Return [X, Y] of the center of cell containing provided text 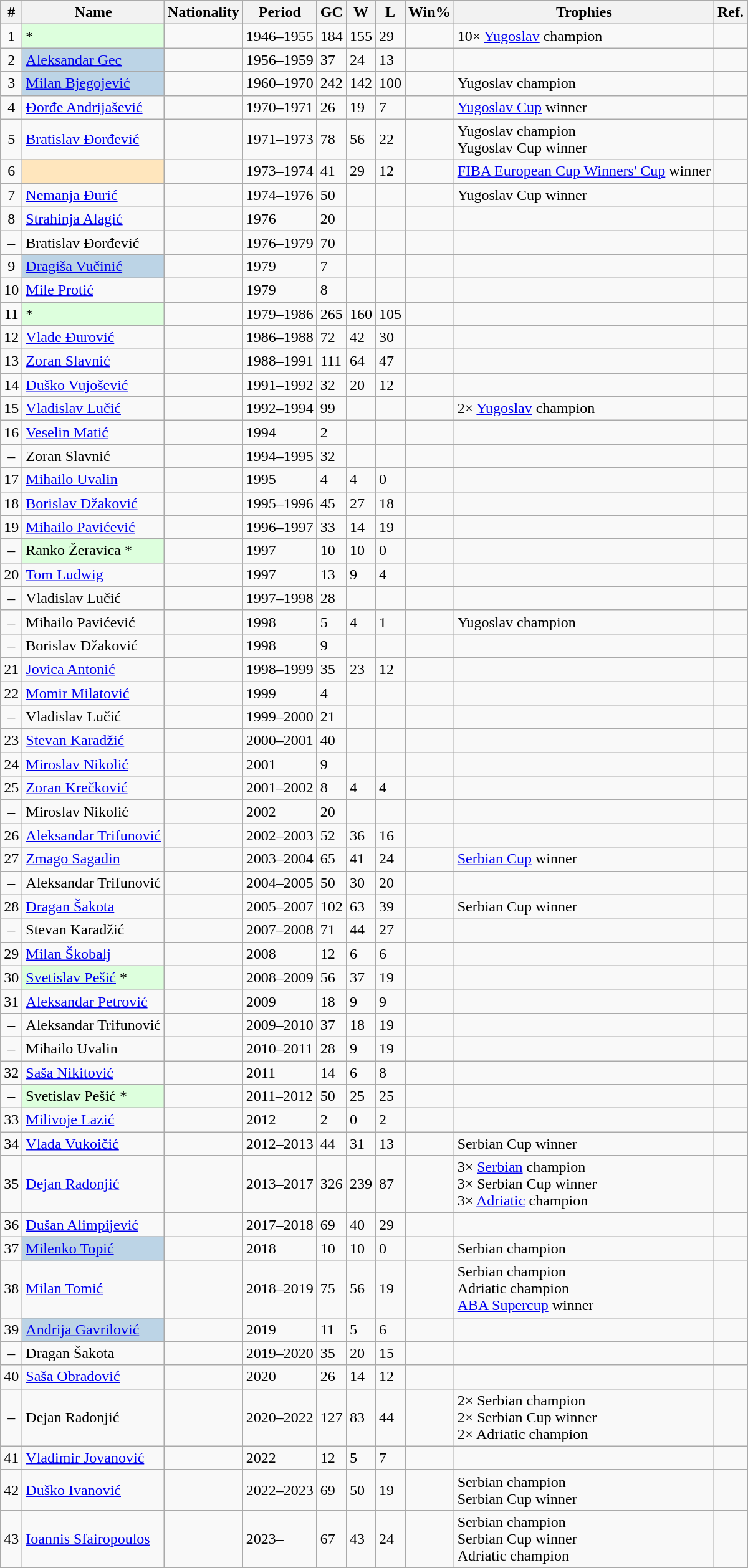
Milan Bjegojević [93, 83]
2020–2022 [279, 1417]
2000–2001 [279, 741]
10× Yugoslav champion [583, 36]
2022 [279, 1458]
2004–2005 [279, 883]
Dragiša Vučinić [93, 266]
70 [332, 242]
1986–1988 [279, 338]
Saša Nikitović [93, 1072]
Serbian championAdriatic championABA Supercup winner [583, 1289]
Vlada Vukoičić [93, 1144]
99 [332, 409]
75 [332, 1289]
38 [11, 1289]
1970–1971 [279, 107]
45 [332, 503]
2020 [279, 1377]
GC [332, 12]
17 [11, 480]
2019 [279, 1329]
2001–2002 [279, 788]
111 [332, 361]
2003–2004 [279, 859]
63 [360, 906]
1973–1974 [279, 171]
Ref. [731, 12]
Zoran Krečković [93, 788]
Zmago Sagadin [93, 859]
1995–1996 [279, 503]
2012–2013 [279, 1144]
2022–2023 [279, 1490]
Win% [430, 12]
1991–1992 [279, 385]
Andrija Gavrilović [93, 1329]
Vlade Đurović [93, 338]
242 [332, 83]
2007–2008 [279, 930]
Ioannis Sfairopoulos [93, 1539]
1999–2000 [279, 717]
184 [332, 36]
Duško Vujošević [93, 385]
Milan Tomić [93, 1289]
34 [11, 1144]
105 [390, 313]
71 [332, 930]
239 [360, 1184]
Đorđe Andrijašević [93, 107]
67 [332, 1539]
2× Yugoslav champion [583, 409]
Nationality [204, 12]
2017–2018 [279, 1225]
Tom Ludwig [93, 574]
FIBA European Cup Winners' Cup winner [583, 171]
2008–2009 [279, 977]
Serbian championSerbian Cup winnerAdriatic champion [583, 1539]
Duško Ivanović [93, 1490]
1946–1955 [279, 36]
2018–2019 [279, 1289]
2× Serbian champion2× Serbian Cup winner2× Adriatic champion [583, 1417]
2023– [279, 1539]
Momir Milatović [93, 693]
1956–1959 [279, 60]
Trophies [583, 12]
Milan Škobalj [93, 954]
2009–2010 [279, 1025]
L [390, 12]
1979–1986 [279, 313]
1976 [279, 219]
Nemanja Đurić [93, 195]
2019–2020 [279, 1353]
100 [390, 83]
Strahinja Alagić [93, 219]
Aleksandar Gec [93, 60]
65 [332, 859]
47 [390, 361]
78 [332, 140]
Ranko Žeravica * [93, 551]
2010–2011 [279, 1048]
Serbian champion [583, 1248]
1960–1970 [279, 83]
Milenko Topić [93, 1248]
87 [390, 1184]
2011 [279, 1072]
1999 [279, 693]
102 [332, 906]
265 [332, 313]
3× Serbian champion3× Serbian Cup winner3× Adriatic champion [583, 1184]
1988–1991 [279, 361]
1998–1999 [279, 669]
Milivoje Lazić [93, 1120]
2002 [279, 812]
2011–2012 [279, 1096]
326 [332, 1184]
142 [360, 83]
2008 [279, 954]
2009 [279, 1001]
52 [332, 835]
160 [360, 313]
127 [332, 1417]
64 [360, 361]
Dušan Alimpijević [93, 1225]
W [360, 12]
# [11, 12]
1994 [279, 432]
1995 [279, 480]
2013–2017 [279, 1184]
3 [11, 83]
83 [360, 1417]
Saša Obradović [93, 1377]
1996–1997 [279, 527]
72 [332, 338]
1976–1979 [279, 242]
2005–2007 [279, 906]
1974–1976 [279, 195]
155 [360, 36]
2001 [279, 764]
1992–1994 [279, 409]
2018 [279, 1248]
Mile Protić [93, 290]
Period [279, 12]
Vladimir Jovanović [93, 1458]
1971–1973 [279, 140]
Serbian championSerbian Cup winner [583, 1490]
Veselin Matić [93, 432]
2012 [279, 1120]
Aleksandar Petrović [93, 1001]
Jovica Antonić [93, 669]
1997–1998 [279, 598]
Name [93, 12]
2002–2003 [279, 835]
1994–1995 [279, 456]
Yugoslav championYugoslav Cup winner [583, 140]
